Return [X, Y] of the center of cell containing provided text 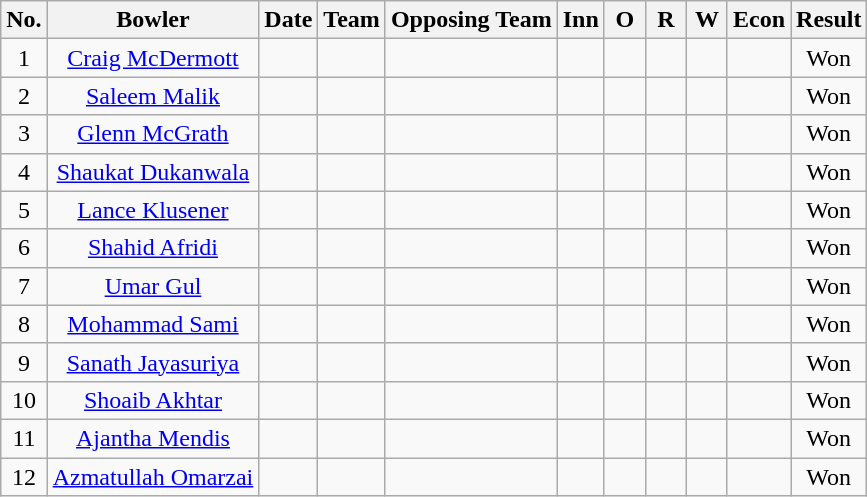
Glenn McGrath [153, 134]
9 [24, 362]
7 [24, 286]
4 [24, 172]
11 [24, 438]
Date [288, 20]
Sanath Jayasuriya [153, 362]
12 [24, 477]
R [666, 20]
Shahid Afridi [153, 248]
10 [24, 400]
Saleem Malik [153, 96]
O [624, 20]
Craig McDermott [153, 58]
Ajantha Mendis [153, 438]
5 [24, 210]
No. [24, 20]
8 [24, 324]
Mohammad Sami [153, 324]
Econ [758, 20]
Bowler [153, 20]
Result [829, 20]
1 [24, 58]
2 [24, 96]
Azmatullah Omarzai [153, 477]
Lance Klusener [153, 210]
Opposing Team [471, 20]
Umar Gul [153, 286]
Shoaib Akhtar [153, 400]
3 [24, 134]
W [706, 20]
Team [352, 20]
6 [24, 248]
Shaukat Dukanwala [153, 172]
Inn [580, 20]
